Determine the [x, y] coordinate at the center of the cell enclosing the given text.  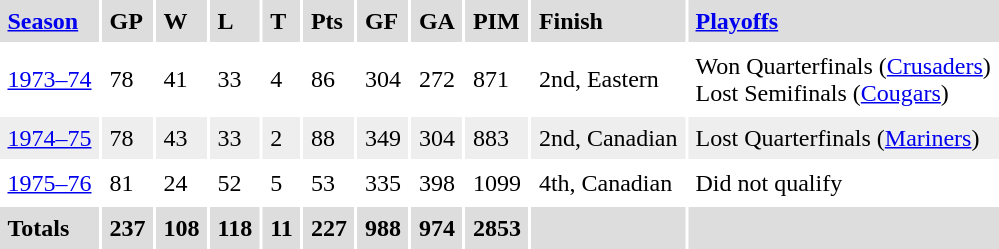
T [282, 21]
52 [235, 183]
Playoffs [843, 21]
4 [282, 80]
Totals [50, 228]
883 [496, 138]
4th, Canadian [608, 183]
Did not qualify [843, 183]
GP [128, 21]
GF [382, 21]
53 [328, 183]
Won Quarterfinals (Crusaders) Lost Semifinals (Cougars) [843, 80]
1099 [496, 183]
988 [382, 228]
L [235, 21]
GA [436, 21]
Lost Quarterfinals (Mariners) [843, 138]
81 [128, 183]
349 [382, 138]
398 [436, 183]
272 [436, 80]
PIM [496, 21]
1973–74 [50, 80]
W [182, 21]
2nd, Eastern [608, 80]
41 [182, 80]
5 [282, 183]
11 [282, 228]
1975–76 [50, 183]
2 [282, 138]
974 [436, 228]
118 [235, 228]
237 [128, 228]
Season [50, 21]
2853 [496, 228]
1974–75 [50, 138]
108 [182, 228]
Finish [608, 21]
Pts [328, 21]
871 [496, 80]
227 [328, 228]
43 [182, 138]
24 [182, 183]
88 [328, 138]
86 [328, 80]
335 [382, 183]
2nd, Canadian [608, 138]
